Output the [X, Y] coordinate of the center of the cell containing the given text.  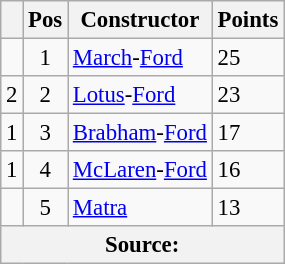
Lotus-Ford [140, 95]
4 [46, 170]
23 [248, 95]
13 [248, 208]
Matra [140, 208]
Source: [142, 245]
Pos [46, 20]
25 [248, 58]
3 [46, 133]
Points [248, 20]
Constructor [140, 20]
March-Ford [140, 58]
5 [46, 208]
17 [248, 133]
Brabham-Ford [140, 133]
16 [248, 170]
McLaren-Ford [140, 170]
